From the cell containing the given text, extract its center point as (x, y) coordinate. 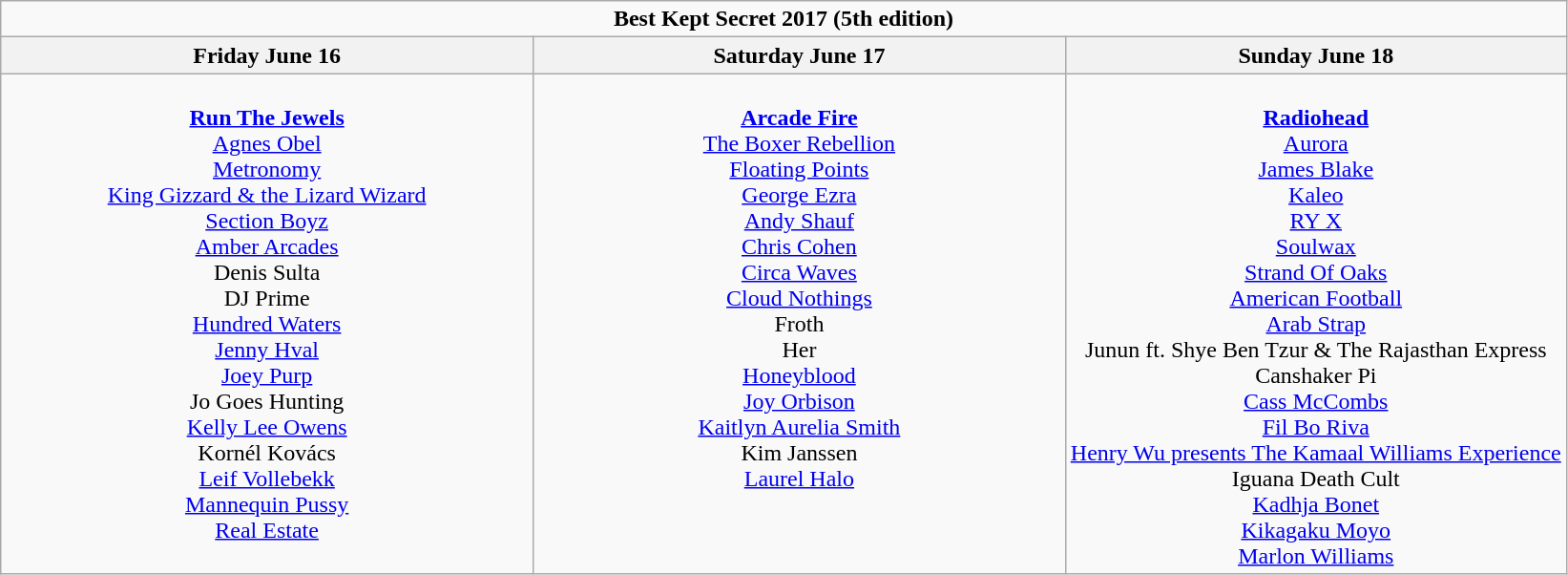
Best Kept Secret 2017 (5th edition) (784, 19)
Friday June 16 (267, 55)
Sunday June 18 (1315, 55)
Saturday June 17 (800, 55)
